Capture the cell that displays the provided text and extract its (x, y) central coordinate. 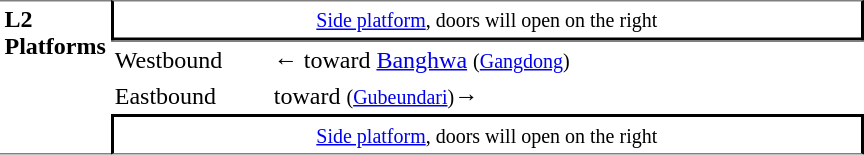
← toward Banghwa (Gangdong) (566, 59)
toward (Gubeundari)→ (566, 96)
L2Platforms (55, 77)
Eastbound (190, 96)
Westbound (190, 59)
